Return the [x, y] coordinate for the center point of the cell that contains the specified text.  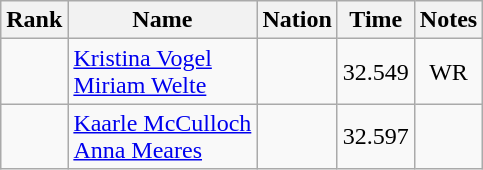
32.597 [376, 136]
Nation [297, 20]
Kristina VogelMiriam Welte [162, 72]
Notes [448, 20]
Rank [34, 20]
WR [448, 72]
Name [162, 20]
Kaarle McCullochAnna Meares [162, 136]
Time [376, 20]
32.549 [376, 72]
